Pinpoint the cell where the given text exists, returning its [X, Y] midpoint coordinate. 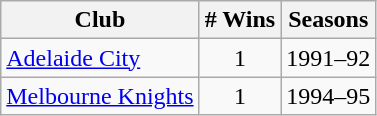
Melbourne Knights [100, 96]
Seasons [328, 20]
# Wins [240, 20]
Club [100, 20]
Adelaide City [100, 58]
1991–92 [328, 58]
1994–95 [328, 96]
